Detect which cell encompasses the target text, then output its (x, y) center coordinate. 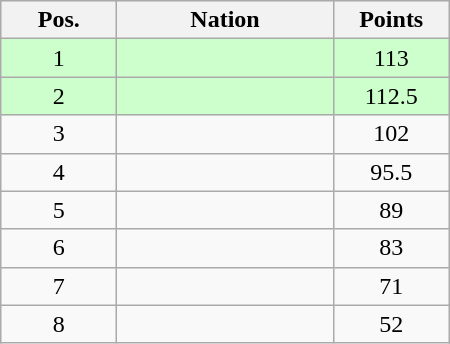
102 (391, 134)
4 (59, 172)
83 (391, 248)
3 (59, 134)
Points (391, 20)
1 (59, 58)
Pos. (59, 20)
89 (391, 210)
71 (391, 286)
113 (391, 58)
112.5 (391, 96)
2 (59, 96)
8 (59, 324)
95.5 (391, 172)
52 (391, 324)
6 (59, 248)
7 (59, 286)
5 (59, 210)
Nation (225, 20)
